Locate the cell with the specified text and output its (X, Y) center coordinate. 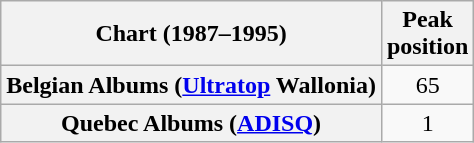
Chart (1987–1995) (192, 34)
Belgian Albums (Ultratop Wallonia) (192, 85)
65 (427, 85)
Quebec Albums (ADISQ) (192, 123)
Peakposition (427, 34)
1 (427, 123)
